For the text-containing cell, return its midpoint in [x, y] coordinate format. 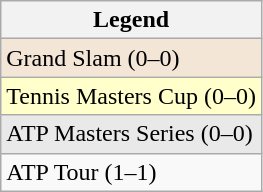
ATP Masters Series (0–0) [132, 134]
Grand Slam (0–0) [132, 58]
ATP Tour (1–1) [132, 172]
Legend [132, 20]
Tennis Masters Cup (0–0) [132, 96]
